Locate the cell with the specified text and output its (x, y) center coordinate. 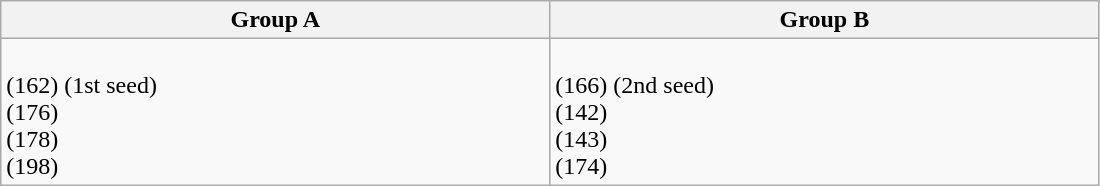
Group B (824, 20)
(166) (2nd seed) (142) (143) (174) (824, 112)
Group A (276, 20)
(162) (1st seed) (176) (178) (198) (276, 112)
